Pinpoint the cell where the given text exists, returning its [x, y] midpoint coordinate. 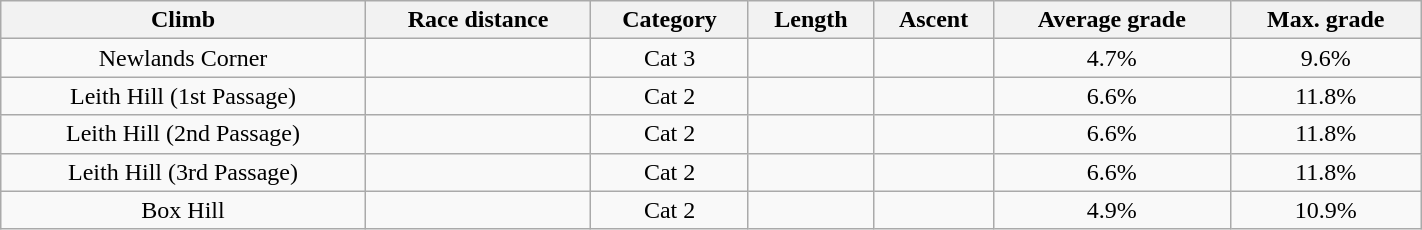
Category [670, 20]
Box Hill [183, 210]
Climb [183, 20]
Race distance [478, 20]
Newlands Corner [183, 58]
Max. grade [1326, 20]
Ascent [934, 20]
10.9% [1326, 210]
4.7% [1112, 58]
4.9% [1112, 210]
Average grade [1112, 20]
Cat 3 [670, 58]
Length [811, 20]
Leith Hill (1st Passage) [183, 96]
Leith Hill (2nd Passage) [183, 134]
Leith Hill (3rd Passage) [183, 172]
9.6% [1326, 58]
